Find where the given text appears and provide that cell's center as [X, Y] coordinate. 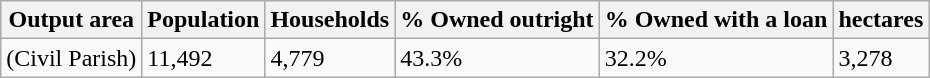
43.3% [497, 58]
hectares [881, 20]
32.2% [716, 58]
% Owned outright [497, 20]
Population [204, 20]
11,492 [204, 58]
Households [330, 20]
3,278 [881, 58]
% Owned with a loan [716, 20]
(Civil Parish) [72, 58]
4,779 [330, 58]
Output area [72, 20]
